From the cell containing the given text, extract its center point as [x, y] coordinate. 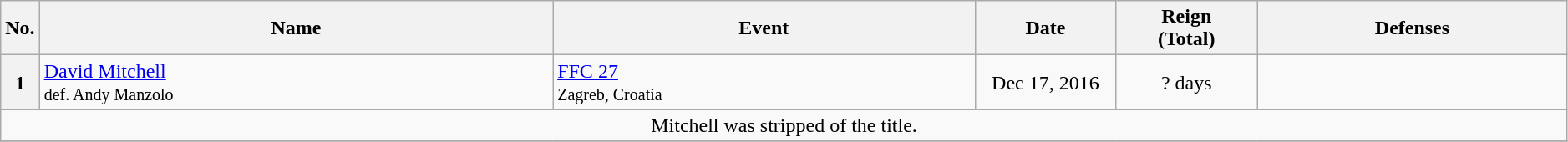
? days [1186, 82]
David Mitchelldef. Andy Manzolo [296, 82]
Mitchell was stripped of the title. [784, 125]
Reign(Total) [1186, 28]
Dec 17, 2016 [1046, 82]
FFC 27Zagreb, Croatia [764, 82]
Event [764, 28]
Name [296, 28]
Date [1046, 28]
Defenses [1413, 28]
1 [20, 82]
No. [20, 28]
